Return (X, Y) of the center of cell containing provided text 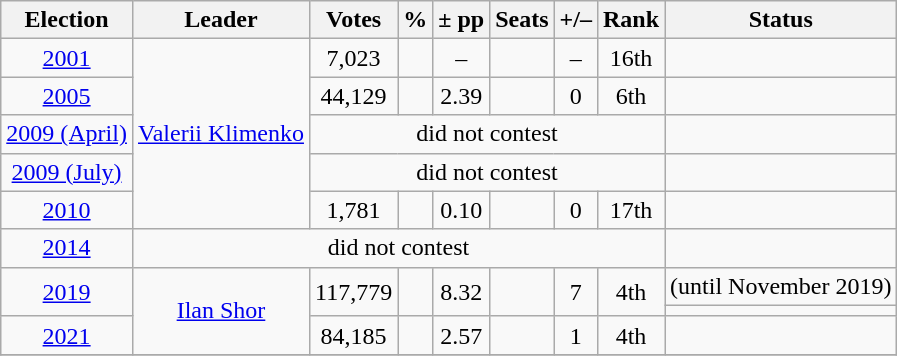
% (416, 20)
2001 (67, 58)
± pp (462, 20)
Ilan Shor (220, 310)
2019 (67, 292)
8.32 (462, 292)
7,023 (353, 58)
16th (630, 58)
117,779 (353, 292)
Rank (630, 20)
2009 (July) (67, 172)
6th (630, 96)
84,185 (353, 335)
2.57 (462, 335)
2014 (67, 248)
Votes (353, 20)
Election (67, 20)
2010 (67, 210)
2005 (67, 96)
7 (576, 292)
17th (630, 210)
Seats (522, 20)
Status (781, 20)
2.39 (462, 96)
(until November 2019) (781, 286)
0.10 (462, 210)
Valerii Klimenko (220, 134)
+/– (576, 20)
44,129 (353, 96)
2021 (67, 335)
2009 (April) (67, 134)
1,781 (353, 210)
Leader (220, 20)
1 (576, 335)
